Identify which cell holds the provided text, then report its (X, Y) central coordinate. 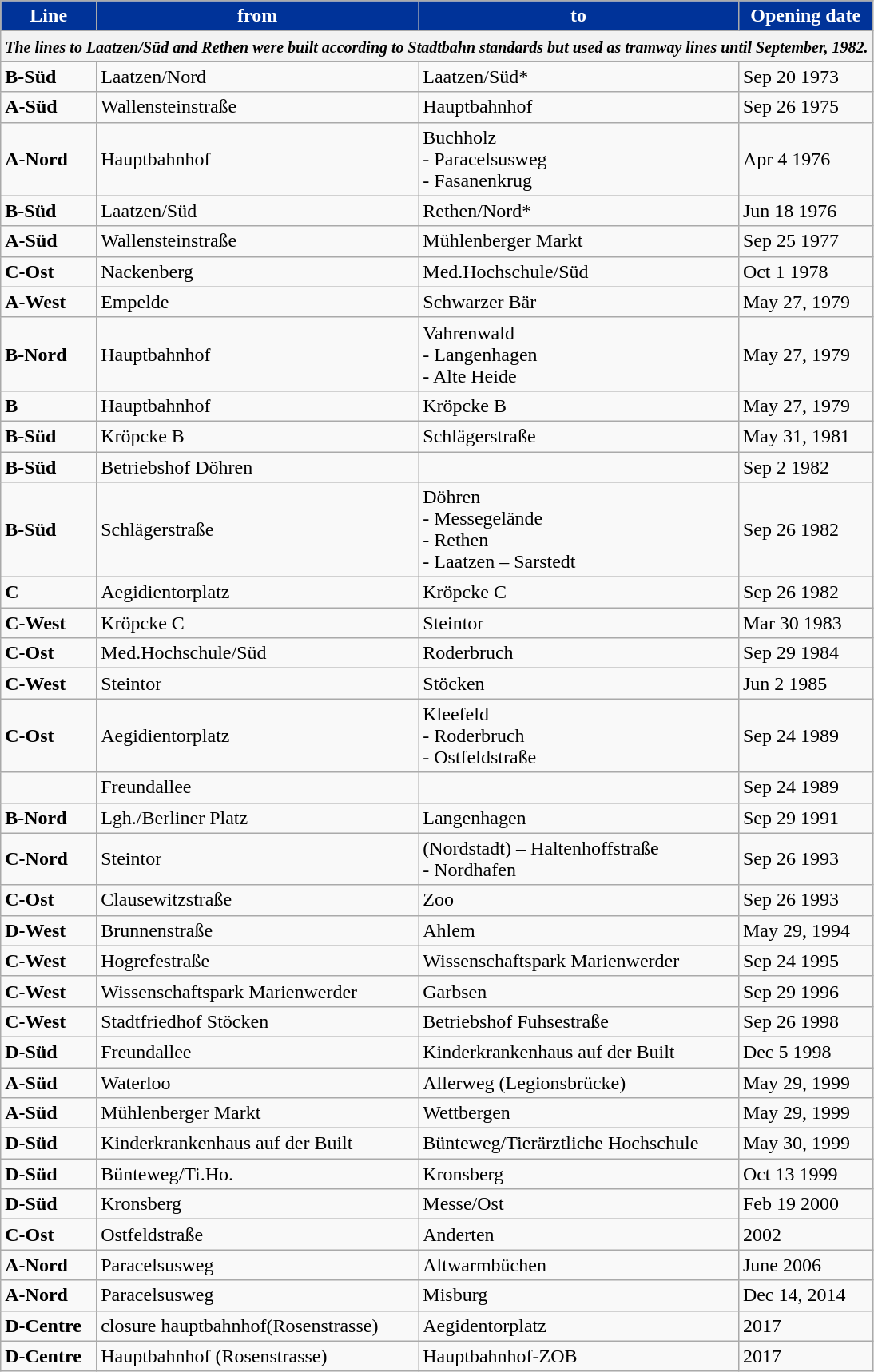
Sep 26 1975 (805, 107)
Aegidentorplatz (578, 1326)
Langenhagen (578, 818)
June 2006 (805, 1265)
Rethen/Nord* (578, 211)
Altwarmbüchen (578, 1265)
C-Nord (49, 859)
Sep 29 1991 (805, 818)
Laatzen/Süd* (578, 77)
May 30, 1999 (805, 1144)
The lines to Laatzen/Süd and Rethen were built according to Stadtbahn standards but used as tramway lines until September, 1982. (436, 46)
Jun 2 1985 (805, 684)
Dec 5 1998 (805, 1052)
Opening date (805, 16)
(Nordstadt) – Haltenhoffstraße- Nordhafen (578, 859)
Laatzen/Süd (257, 211)
to (578, 16)
Bünteweg/Tierärztliche Hochschule (578, 1144)
D-West (49, 930)
Laatzen/Nord (257, 77)
Mar 30 1983 (805, 623)
Sep 29 1996 (805, 991)
Clausewitzstraße (257, 900)
Bünteweg/Ti.Ho. (257, 1174)
A-West (49, 302)
May 29, 1994 (805, 930)
Betriebshof Fuhsestraße (578, 1021)
Betriebshof Döhren (257, 467)
Sep 25 1977 (805, 241)
Garbsen (578, 991)
Kleefeld- Roderbruch- Ostfeldstraße (578, 736)
Sep 29 1984 (805, 653)
Sep 2 1982 (805, 467)
B (49, 406)
Sep 20 1973 (805, 77)
Oct 13 1999 (805, 1174)
Dec 14, 2014 (805, 1295)
Ahlem (578, 930)
Misburg (578, 1295)
Allerweg (Legionsbrücke) (578, 1082)
Apr 4 1976 (805, 159)
Stöcken (578, 684)
Ostfeldstraße (257, 1235)
Wettbergen (578, 1113)
Sep 26 1998 (805, 1021)
Döhren- Messegelände- Rethen- Laatzen – Sarstedt (578, 530)
Vahrenwald - Langenhagen- Alte Heide (578, 354)
Line (49, 16)
Empelde (257, 302)
Anderten (578, 1235)
Hauptbahnhof-ZOB (578, 1356)
Hauptbahnhof (Rosenstrasse) (257, 1356)
Messe/Ost (578, 1204)
Waterloo (257, 1082)
Roderbruch (578, 653)
Jun 18 1976 (805, 211)
Buchholz- Paracelsusweg - Fasanenkrug (578, 159)
Feb 19 2000 (805, 1204)
closure hauptbahnhof(Rosenstrasse) (257, 1326)
May 31, 1981 (805, 436)
Zoo (578, 900)
Brunnenstraße (257, 930)
Stadtfriedhof Stöcken (257, 1021)
Lgh./Berliner Platz (257, 818)
C (49, 593)
Hogrefestraße (257, 961)
from (257, 16)
Nackenberg (257, 272)
Sep 24 1995 (805, 961)
Oct 1 1978 (805, 272)
Schwarzer Bär (578, 302)
2002 (805, 1235)
